Capture the cell that displays the provided text and extract its [x, y] central coordinate. 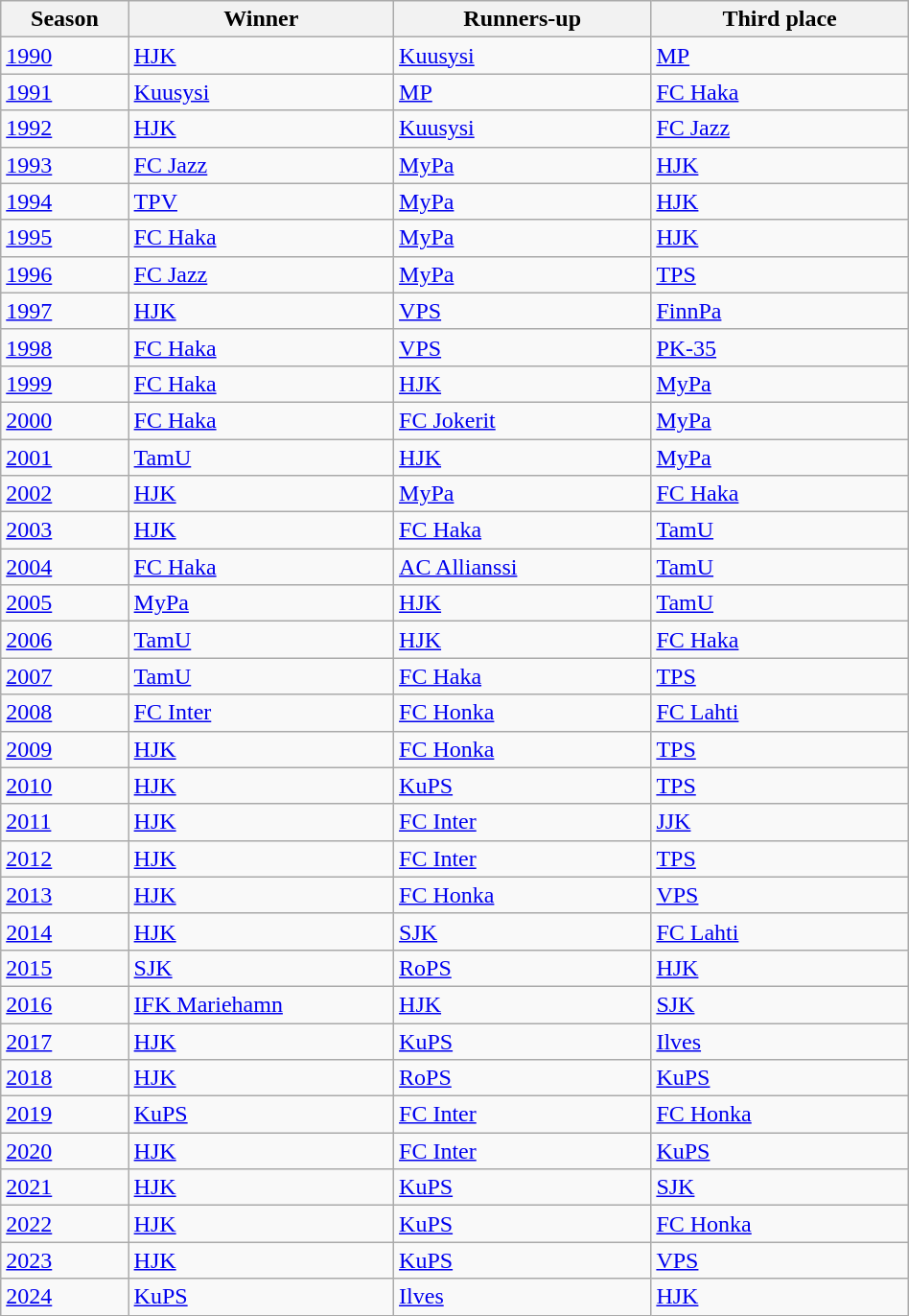
2005 [65, 603]
1997 [65, 311]
2019 [65, 1115]
Winner [261, 19]
2015 [65, 968]
IFK Mariehamn [261, 1004]
2014 [65, 931]
1992 [65, 129]
2001 [65, 458]
1995 [65, 238]
Season [65, 19]
2006 [65, 640]
Third place [780, 19]
FinnPa [780, 311]
FC Jokerit [523, 420]
Runners-up [523, 19]
2016 [65, 1004]
2020 [65, 1151]
2012 [65, 858]
TPV [261, 201]
2008 [65, 713]
2003 [65, 530]
2023 [65, 1260]
2004 [65, 567]
2017 [65, 1041]
1996 [65, 274]
2002 [65, 494]
2011 [65, 822]
1998 [65, 347]
PK-35 [780, 347]
1990 [65, 56]
2000 [65, 420]
2021 [65, 1187]
2010 [65, 786]
1999 [65, 384]
2018 [65, 1078]
2013 [65, 895]
AC Allianssi [523, 567]
2022 [65, 1224]
2007 [65, 676]
1991 [65, 92]
1994 [65, 201]
2024 [65, 1297]
JJK [780, 822]
2009 [65, 749]
1993 [65, 165]
